From the cell containing the given text, extract its center point as (X, Y) coordinate. 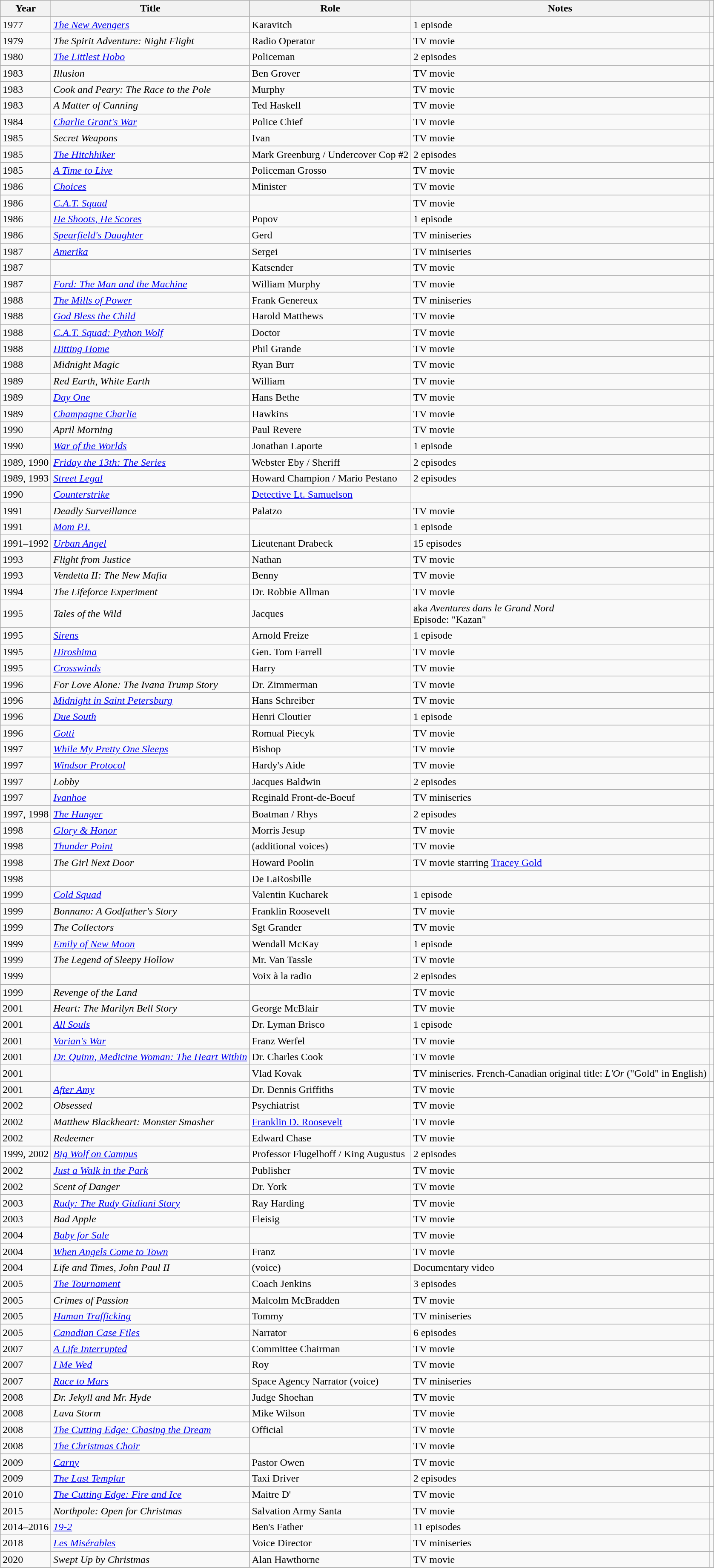
Day One (150, 397)
15 episodes (560, 543)
William (330, 381)
Human Trafficking (150, 1316)
Lobby (150, 782)
Harry (330, 668)
aka Aventures dans le Grand NordEpisode: "Kazan" (560, 614)
The Hitchhiker (150, 154)
Hitting Home (150, 349)
Dr. Charles Cook (330, 1057)
Mark Greenburg / Undercover Cop #2 (330, 154)
Pastor Owen (330, 1462)
The Collectors (150, 927)
De LaRosbille (330, 879)
2018 (26, 1543)
Voix à la radio (330, 976)
Vlad Kovak (330, 1073)
Jacques Baldwin (330, 782)
Howard Poolin (330, 863)
Henri Cloutier (330, 717)
Swept Up by Christmas (150, 1559)
Dr. Dennis Griffiths (330, 1089)
Thunder Point (150, 846)
Morris Jesup (330, 830)
Ben Grover (330, 73)
Wendall McKay (330, 943)
Bishop (330, 749)
Baby for Sale (150, 1235)
1984 (26, 122)
Fleisig (330, 1219)
Murphy (330, 89)
The New Avengers (150, 25)
Les Misérables (150, 1543)
Role (330, 9)
All Souls (150, 1025)
TV miniseries. French-Canadian original title: L'Or ("Gold" in English) (560, 1073)
The Cutting Edge: Chasing the Dream (150, 1430)
A Time to Live (150, 170)
Professor Flugelhoff / King Augustus (330, 1154)
Karavitch (330, 25)
Maitre D' (330, 1494)
Dr. Quinn, Medicine Woman: The Heart Within (150, 1057)
Cold Squad (150, 895)
Sergei (330, 252)
After Amy (150, 1089)
Franklin D. Roosevelt (330, 1122)
Revenge of the Land (150, 992)
Charlie Grant's War (150, 122)
Champagne Charlie (150, 413)
Secret Weapons (150, 138)
Title (150, 9)
Documentary video (560, 1268)
Hans Bethe (330, 397)
Reginald Front-de-Boeuf (330, 798)
Heart: The Marilyn Bell Story (150, 1009)
Official (330, 1430)
Boatman / Rhys (330, 814)
Obsessed (150, 1106)
Nathan (330, 559)
Redeemer (150, 1138)
Sirens (150, 636)
2020 (26, 1559)
1999, 2002 (26, 1154)
Lava Storm (150, 1413)
Life and Times, John Paul II (150, 1268)
Howard Champion / Mario Pestano (330, 479)
Policeman (330, 57)
The Spirit Adventure: Night Flight (150, 41)
A Life Interrupted (150, 1349)
Hiroshima (150, 652)
Space Agency Narrator (voice) (330, 1381)
Crimes of Passion (150, 1300)
Judge Shoehan (330, 1397)
Midnight Magic (150, 365)
Arnold Freize (330, 636)
Spearfield's Daughter (150, 235)
(additional voices) (330, 846)
Rudy: The Rudy Giuliani Story (150, 1203)
Committee Chairman (330, 1349)
Choices (150, 186)
The Littlest Hobo (150, 57)
Webster Eby / Sheriff (330, 462)
Northpole: Open for Christmas (150, 1511)
Year (26, 9)
Ted Haskell (330, 106)
Mom P.I. (150, 527)
Carny (150, 1462)
Police Chief (330, 122)
Urban Angel (150, 543)
3 episodes (560, 1284)
C.A.T. Squad: Python Wolf (150, 333)
Franklin Roosevelt (330, 911)
Narrator (330, 1333)
Matthew Blackheart: Monster Smasher (150, 1122)
When Angels Come to Town (150, 1251)
1977 (26, 25)
1997, 1998 (26, 814)
Ivan (330, 138)
1979 (26, 41)
Jacques (330, 614)
While My Pretty One Sleeps (150, 749)
Hans Schreiber (330, 700)
Deadly Surveillance (150, 511)
Friday the 13th: The Series (150, 462)
Psychiatrist (330, 1106)
The Last Templar (150, 1478)
Policeman Grosso (330, 170)
TV movie starring Tracey Gold (560, 863)
William Murphy (330, 284)
Voice Director (330, 1543)
1991–1992 (26, 543)
The Lifeforce Experiment (150, 592)
Alan Hawthorne (330, 1559)
Hardy's Aide (330, 765)
Mike Wilson (330, 1413)
Ray Harding (330, 1203)
Tommy (330, 1316)
Red Earth, White Earth (150, 381)
Race to Mars (150, 1381)
1994 (26, 592)
Frank Genereux (330, 300)
Amerika (150, 252)
1989, 1990 (26, 462)
Franz (330, 1251)
Dr. Lyman Brisco (330, 1025)
Canadian Case Files (150, 1333)
Due South (150, 717)
Scent of Danger (150, 1187)
Coach Jenkins (330, 1284)
(voice) (330, 1268)
Phil Grande (330, 349)
The Cutting Edge: Fire and Ice (150, 1494)
I Me Wed (150, 1365)
Ben's Father (330, 1527)
Romual Piecyk (330, 733)
2010 (26, 1494)
The Mills of Power (150, 300)
Flight from Justice (150, 559)
Tales of the Wild (150, 614)
1989, 1993 (26, 479)
Glory & Honor (150, 830)
A Matter of Cunning (150, 106)
Notes (560, 9)
The Legend of Sleepy Hollow (150, 960)
Varian's War (150, 1041)
George McBlair (330, 1009)
Cook and Peary: The Race to the Pole (150, 89)
Gen. Tom Farrell (330, 652)
The Tournament (150, 1284)
2014–2016 (26, 1527)
Jonathan Laporte (330, 446)
Taxi Driver (330, 1478)
Katsender (330, 268)
Publisher (330, 1170)
Gerd (330, 235)
Vendetta II: The New Mafia (150, 576)
Valentin Kucharek (330, 895)
Radio Operator (330, 41)
Lieutenant Drabeck (330, 543)
Windsor Protocol (150, 765)
The Christmas Choir (150, 1446)
C.A.T. Squad (150, 203)
Bonnano: A Godfather's Story (150, 911)
Salvation Army Santa (330, 1511)
Dr. Jekyll and Mr. Hyde (150, 1397)
Dr. Robbie Allman (330, 592)
Malcolm McBradden (330, 1300)
Popov (330, 219)
Minister (330, 186)
Edward Chase (330, 1138)
Ivanhoe (150, 798)
Sgt Grander (330, 927)
Harold Matthews (330, 316)
Emily of New Moon (150, 943)
The Girl Next Door (150, 863)
Dr. York (330, 1187)
War of the Worlds (150, 446)
God Bless the Child (150, 316)
April Morning (150, 430)
The Hunger (150, 814)
Roy (330, 1365)
Street Legal (150, 479)
Illusion (150, 73)
Big Wolf on Campus (150, 1154)
Doctor (330, 333)
Just a Walk in the Park (150, 1170)
Gotti (150, 733)
Mr. Van Tassle (330, 960)
Ryan Burr (330, 365)
1980 (26, 57)
Dr. Zimmerman (330, 684)
Ford: The Man and the Machine (150, 284)
For Love Alone: The Ivana Trump Story (150, 684)
Detective Lt. Samuelson (330, 495)
Hawkins (330, 413)
Counterstrike (150, 495)
Franz Werfel (330, 1041)
Paul Revere (330, 430)
19-2 (150, 1527)
Bad Apple (150, 1219)
2015 (26, 1511)
Palatzo (330, 511)
6 episodes (560, 1333)
Crosswinds (150, 668)
He Shoots, He Scores (150, 219)
11 episodes (560, 1527)
Benny (330, 576)
Midnight in Saint Petersburg (150, 700)
